Detect which cell encompasses the target text, then output its (x, y) center coordinate. 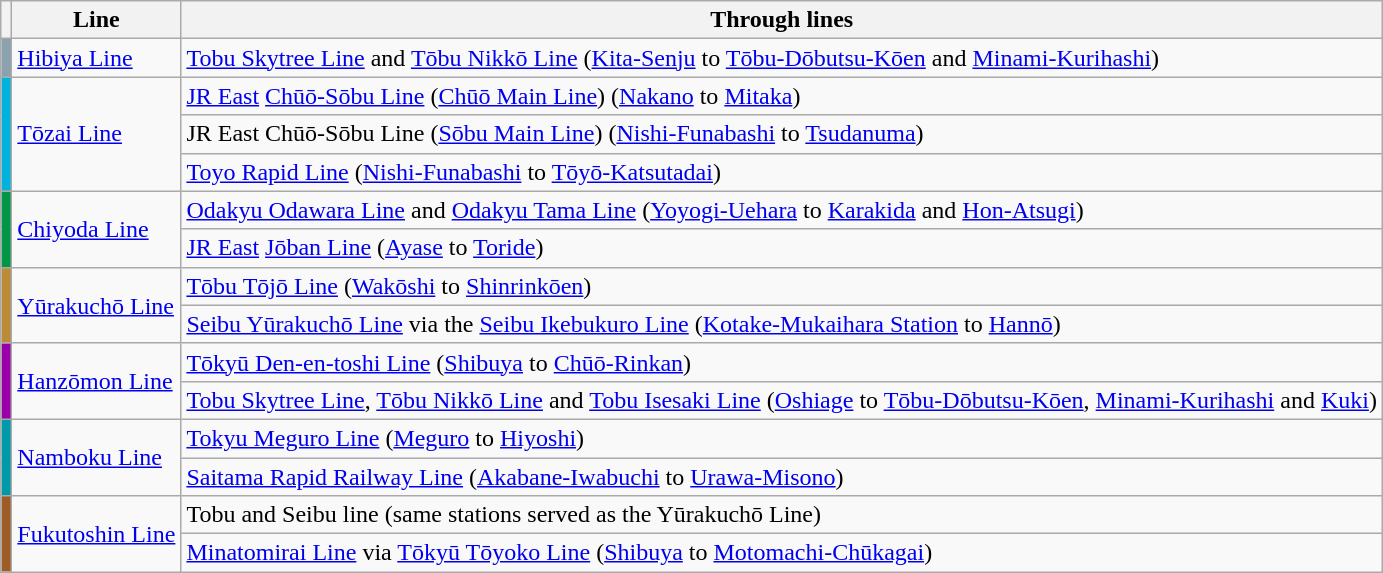
Line (96, 20)
Chiyoda Line (96, 229)
Tōkyū Den-en-toshi Line (Shibuya to Chūō-Rinkan) (782, 362)
Hanzōmon Line (96, 381)
Hibiya Line (96, 58)
Seibu Yūrakuchō Line via the Seibu Ikebukuro Line (Kotake-Mukaihara Station to Hannō) (782, 324)
JR East Chūō-Sōbu Line (Sōbu Main Line) (Nishi-Funabashi to Tsudanuma) (782, 134)
Saitama Rapid Railway Line (Akabane-Iwabuchi to Urawa-Misono) (782, 477)
Toyo Rapid Line (Nishi-Funabashi to Tōyō-Katsutadai) (782, 172)
Tōzai Line (96, 134)
Tōbu Tōjō Line (Wakōshi to Shinrinkōen) (782, 286)
Minatomirai Line via Tōkyū Tōyoko Line (Shibuya to Motomachi-Chūkagai) (782, 553)
Through lines (782, 20)
Odakyu Odawara Line and Odakyu Tama Line (Yoyogi-Uehara to Karakida and Hon-Atsugi) (782, 210)
Yūrakuchō Line (96, 305)
JR East Jōban Line (Ayase to Toride) (782, 248)
Tobu Skytree Line, Tōbu Nikkō Line and Tobu Isesaki Line (Oshiage to Tōbu-Dōbutsu-Kōen, Minami-Kurihashi and Kuki) (782, 400)
JR East Chūō-Sōbu Line (Chūō Main Line) (Nakano to Mitaka) (782, 96)
Tokyu Meguro Line (Meguro to Hiyoshi) (782, 438)
Tobu Skytree Line and Tōbu Nikkō Line (Kita-Senju to Tōbu-Dōbutsu-Kōen and Minami-Kurihashi) (782, 58)
Fukutoshin Line (96, 534)
Namboku Line (96, 457)
Tobu and Seibu line (same stations served as the Yūrakuchō Line) (782, 515)
